Search for the cell housing the specified text and yield its (X, Y) center coordinate. 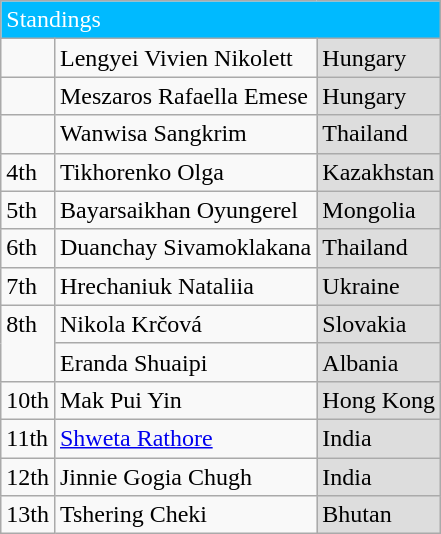
Duanchay Sivamoklakana (185, 248)
12th (28, 477)
Lengyei Vivien Nikolett (185, 58)
Ukraine (379, 286)
Bayarsaikhan Oyungerel (185, 210)
13th (28, 515)
Meszaros Rafaella Emese (185, 96)
Kazakhstan (379, 172)
10th (28, 400)
Hong Kong (379, 400)
Standings (221, 20)
Eranda Shuaipi (185, 362)
Bhutan (379, 515)
Shweta Rathore (185, 438)
Albania (379, 362)
Tshering Cheki (185, 515)
Nikola Krčová (185, 324)
Tikhorenko Olga (185, 172)
Mak Pui Yin (185, 400)
11th (28, 438)
8th (28, 343)
Mongolia (379, 210)
6th (28, 248)
Wanwisa Sangkrim (185, 134)
Slovakia (379, 324)
4th (28, 172)
7th (28, 286)
Jinnie Gogia Chugh (185, 477)
5th (28, 210)
Hrechaniuk Nataliia (185, 286)
